Pinpoint the cell where the given text exists, returning its [x, y] midpoint coordinate. 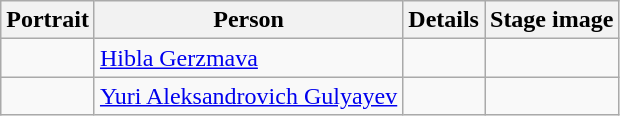
Person [248, 20]
Details [444, 20]
Hibla Gerzmava [248, 58]
Portrait [48, 20]
Stage image [551, 20]
Yuri Aleksandrovich Gulyayev [248, 96]
